Find where the given text appears and provide that cell's center as [X, Y] coordinate. 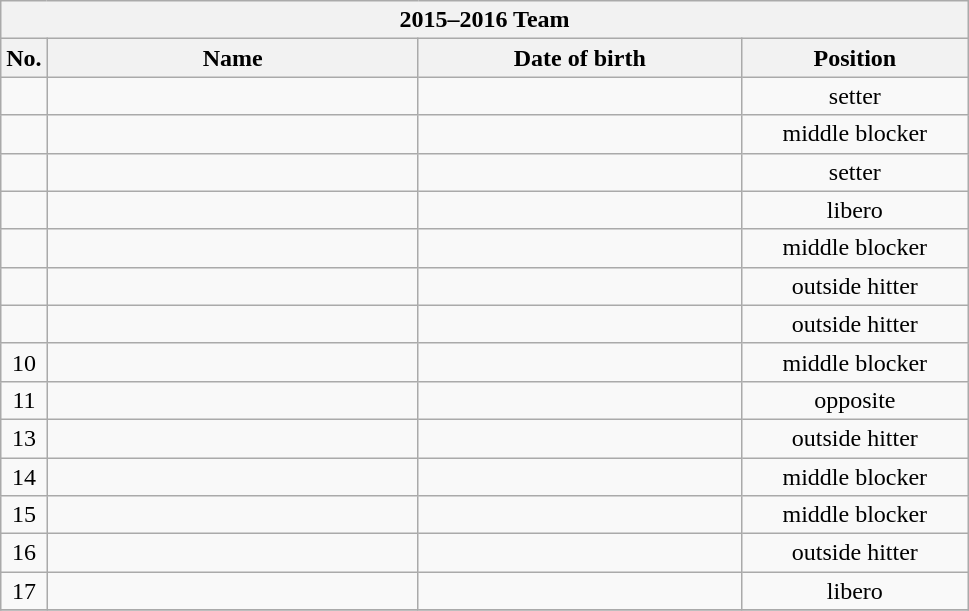
10 [24, 362]
Name [232, 58]
Date of birth [580, 58]
16 [24, 553]
15 [24, 515]
opposite [854, 400]
11 [24, 400]
17 [24, 591]
2015–2016 Team [485, 20]
13 [24, 438]
Position [854, 58]
No. [24, 58]
14 [24, 477]
